Identify which cell holds the provided text, then report its (x, y) central coordinate. 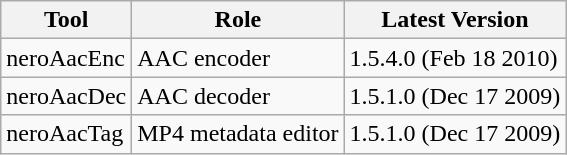
Role (238, 20)
Latest Version (455, 20)
neroAacTag (66, 134)
AAC encoder (238, 58)
neroAacDec (66, 96)
MP4 metadata editor (238, 134)
Tool (66, 20)
neroAacEnc (66, 58)
AAC decoder (238, 96)
1.5.4.0 (Feb 18 2010) (455, 58)
